Search for the cell housing the specified text and yield its (X, Y) center coordinate. 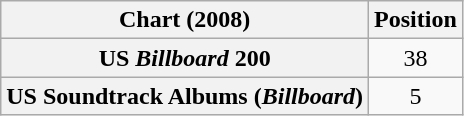
Chart (2008) (185, 20)
5 (416, 96)
38 (416, 58)
US Billboard 200 (185, 58)
US Soundtrack Albums (Billboard) (185, 96)
Position (416, 20)
